Return [x, y] of the center of cell containing provided text 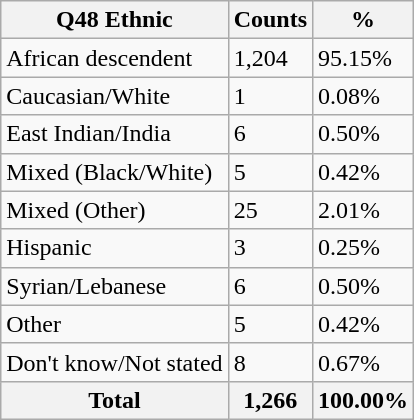
Syrian/Lebanese [114, 286]
95.15% [364, 58]
0.08% [364, 96]
0.25% [364, 248]
Other [114, 324]
1 [270, 96]
1,266 [270, 400]
Caucasian/White [114, 96]
25 [270, 210]
1,204 [270, 58]
3 [270, 248]
0.67% [364, 362]
Counts [270, 20]
Hispanic [114, 248]
Q48 Ethnic [114, 20]
Mixed (Black/White) [114, 172]
8 [270, 362]
Don't know/Not stated [114, 362]
Total [114, 400]
African descendent [114, 58]
Mixed (Other) [114, 210]
100.00% [364, 400]
% [364, 20]
2.01% [364, 210]
East Indian/India [114, 134]
